Detect which cell encompasses the target text, then output its [X, Y] center coordinate. 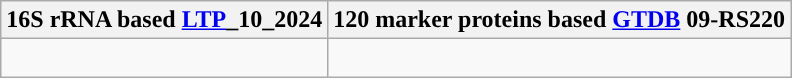
120 marker proteins based GTDB 09-RS220 [560, 20]
16S rRNA based LTP_10_2024 [164, 20]
